Scan for the cell matching the given text and deliver its (X, Y) coordinate at center. 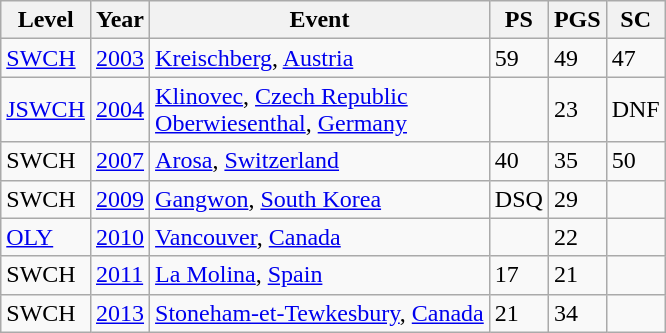
Vancouver, Canada (320, 237)
JSWCH (46, 110)
2004 (120, 110)
Level (46, 20)
Event (320, 20)
47 (636, 58)
59 (518, 58)
Gangwon, South Korea (320, 199)
2009 (120, 199)
49 (577, 58)
29 (577, 199)
2003 (120, 58)
La Molina, Spain (320, 275)
DSQ (518, 199)
Klinovec, Czech Republic Oberwiesenthal, Germany (320, 110)
Stoneham-et-Tewkesbury, Canada (320, 313)
50 (636, 161)
22 (577, 237)
Kreischberg, Austria (320, 58)
35 (577, 161)
Arosa, Switzerland (320, 161)
17 (518, 275)
34 (577, 313)
2013 (120, 313)
2011 (120, 275)
DNF (636, 110)
40 (518, 161)
Year (120, 20)
OLY (46, 237)
SC (636, 20)
23 (577, 110)
PS (518, 20)
2007 (120, 161)
PGS (577, 20)
2010 (120, 237)
